Pinpoint the cell where the given text exists, returning its [x, y] midpoint coordinate. 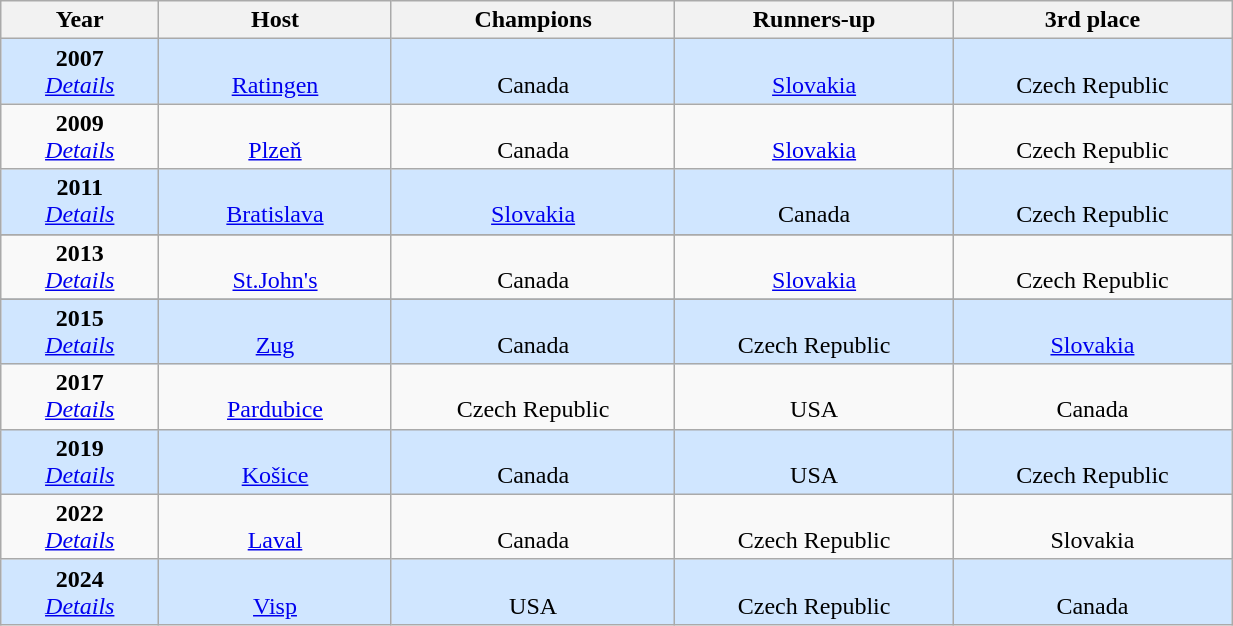
Visp [276, 592]
2019Details [80, 462]
Zug [276, 332]
2007Details [80, 72]
Champions [533, 20]
Year [80, 20]
Runners-up [814, 20]
Laval [276, 526]
Bratislava [276, 202]
2015Details [80, 332]
Košice [276, 462]
2024Details [80, 592]
2011Details [80, 202]
2022Details [80, 526]
3rd place [1092, 20]
Plzeň [276, 136]
Host [276, 20]
2009Details [80, 136]
Pardubice [276, 396]
Ratingen [276, 72]
2017Details [80, 396]
St.John's [276, 266]
2013Details [80, 266]
